Return the [X, Y] coordinate for the center point of the cell that contains the specified text.  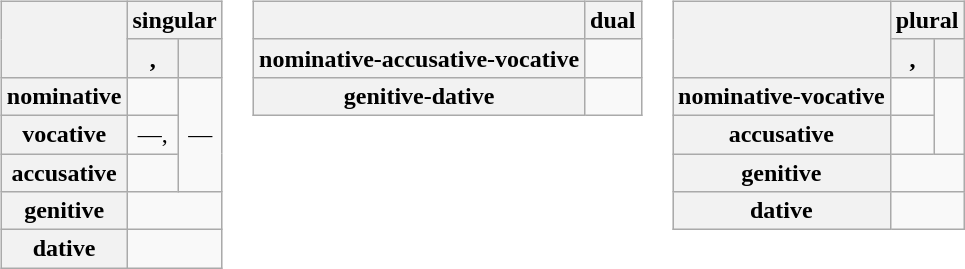
— [200, 134]
nominative-accusative-vocative [420, 58]
dual [613, 20]
vocative [64, 134]
plural [927, 20]
singular [174, 20]
nominative-vocative [781, 96]
nominative [64, 96]
genitive-dative [420, 96]
—, [152, 134]
